Extract the [X, Y] coordinate from the center of the cell holding the provided text.  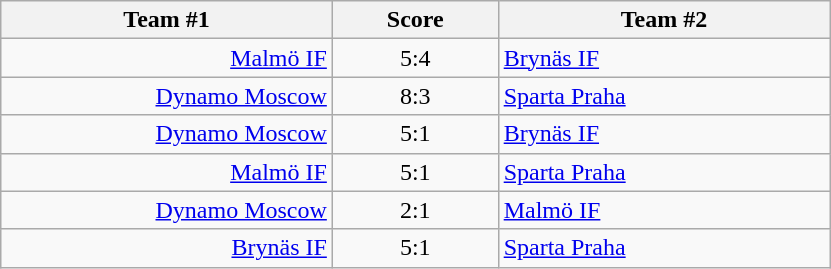
5:4 [415, 58]
Team #1 [167, 20]
Team #2 [664, 20]
Score [415, 20]
2:1 [415, 210]
8:3 [415, 96]
